Find where the given text appears and provide that cell's center as [X, Y] coordinate. 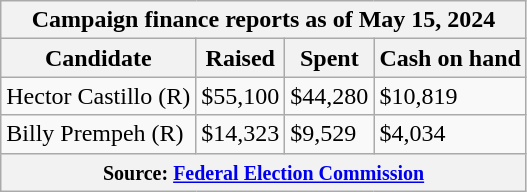
$10,819 [450, 96]
$4,034 [450, 134]
Billy Prempeh (R) [98, 134]
$14,323 [240, 134]
Cash on hand [450, 58]
Candidate [98, 58]
Hector Castillo (R) [98, 96]
Raised [240, 58]
$44,280 [330, 96]
$55,100 [240, 96]
$9,529 [330, 134]
Spent [330, 58]
Campaign finance reports as of May 15, 2024 [264, 20]
Source: Federal Election Commission [264, 172]
